Detect which cell encompasses the target text, then output its (x, y) center coordinate. 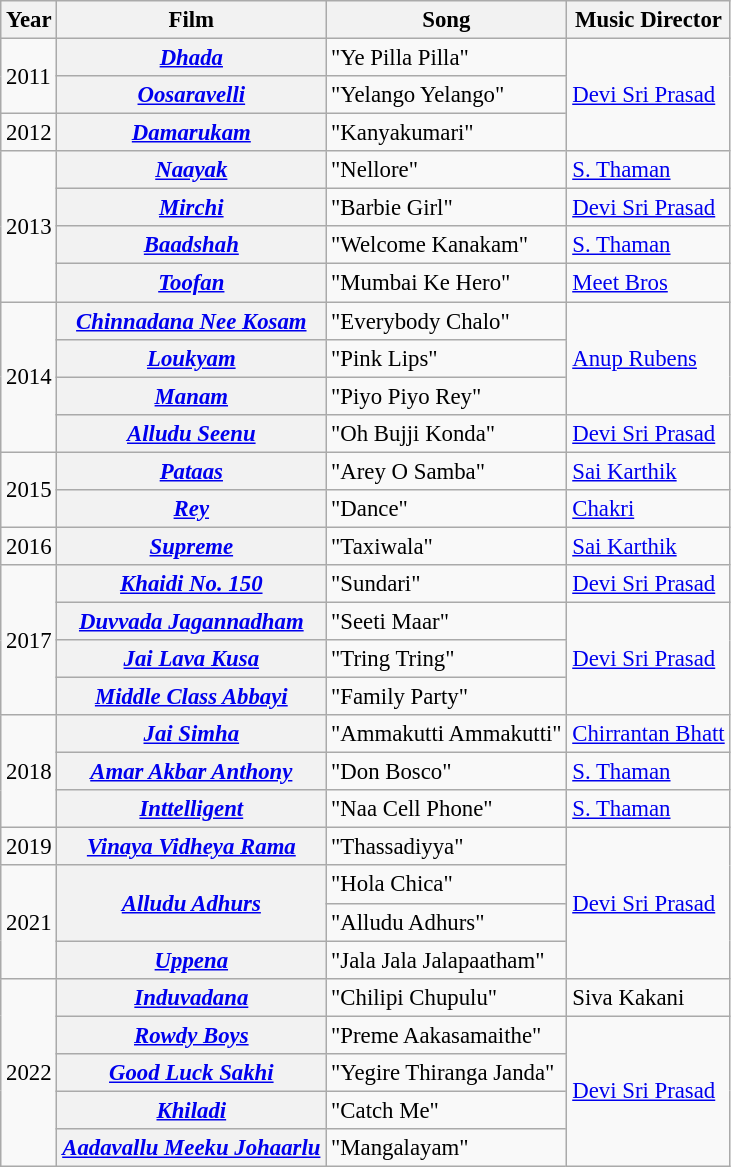
Khiladi (192, 1110)
"Family Party" (446, 697)
"Arey O Samba" (446, 471)
"Tring Tring" (446, 659)
"Naa Cell Phone" (446, 809)
"Everybody Chalo" (446, 321)
"Taxiwala" (446, 546)
2022 (29, 1072)
Chinnadana Nee Kosam (192, 321)
Uppena (192, 960)
"Don Bosco" (446, 772)
Chakri (648, 509)
"Kanyakumari" (446, 133)
2012 (29, 133)
Naayak (192, 170)
"Chilipi Chupulu" (446, 997)
Rey (192, 509)
"Mumbai Ke Hero" (446, 283)
2015 (29, 490)
"Dance" (446, 509)
Song (446, 20)
Vinaya Vidheya Rama (192, 847)
Loukyam (192, 358)
Alludu Adhurs (192, 904)
Music Director (648, 20)
Induvadana (192, 997)
"Piyo Piyo Rey" (446, 396)
Meet Bros (648, 283)
2013 (29, 226)
Amar Akbar Anthony (192, 772)
"Barbie Girl" (446, 208)
"Hola Chica" (446, 885)
2014 (29, 377)
Film (192, 20)
Inttelligent (192, 809)
Manam (192, 396)
Mirchi (192, 208)
"Mangalayam" (446, 1148)
Anup Rubens (648, 358)
"Yegire Thiranga Janda" (446, 1073)
"Yelango Yelango" (446, 95)
Oosaravelli (192, 95)
Chirrantan Bhatt (648, 734)
Khaidi No. 150 (192, 584)
2011 (29, 76)
Pataas (192, 471)
"Nellore" (446, 170)
2019 (29, 847)
2017 (29, 640)
"Jala Jala Jalapaatham" (446, 960)
"Ammakutti Ammakutti" (446, 734)
"Pink Lips" (446, 358)
Rowdy Boys (192, 1035)
Siva Kakani (648, 997)
Damarukam (192, 133)
2021 (29, 922)
Alludu Seenu (192, 433)
"Preme Aakasamaithe" (446, 1035)
Supreme (192, 546)
Aadavallu Meeku Johaarlu (192, 1148)
"Alludu Adhurs" (446, 922)
2016 (29, 546)
"Thassadiyya" (446, 847)
Duvvada Jagannadham (192, 621)
"Welcome Kanakam" (446, 245)
Dhada (192, 58)
2018 (29, 772)
"Oh Bujji Konda" (446, 433)
Baadshah (192, 245)
"Seeti Maar" (446, 621)
Good Luck Sakhi (192, 1073)
Jai Simha (192, 734)
"Ye Pilla Pilla" (446, 58)
"Sundari" (446, 584)
"Catch Me" (446, 1110)
Year (29, 20)
Toofan (192, 283)
Jai Lava Kusa (192, 659)
Middle Class Abbayi (192, 697)
